Determine the [X, Y] coordinate at the center of the cell enclosing the given text.  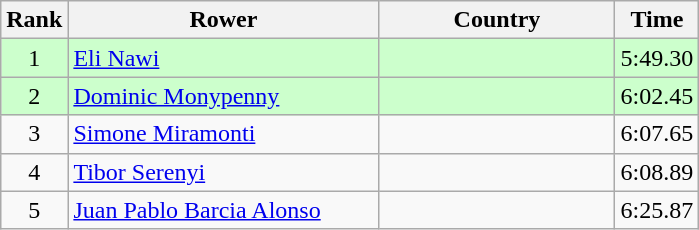
Tibor Serenyi [224, 172]
Time [657, 20]
Eli Nawi [224, 58]
Rank [34, 20]
Dominic Monypenny [224, 96]
6:02.45 [657, 96]
5:49.30 [657, 58]
4 [34, 172]
3 [34, 134]
1 [34, 58]
Juan Pablo Barcia Alonso [224, 210]
Simone Miramonti [224, 134]
Rower [224, 20]
5 [34, 210]
2 [34, 96]
6:25.87 [657, 210]
6:07.65 [657, 134]
Country [497, 20]
6:08.89 [657, 172]
